Find where the given text appears and provide that cell's center as (x, y) coordinate. 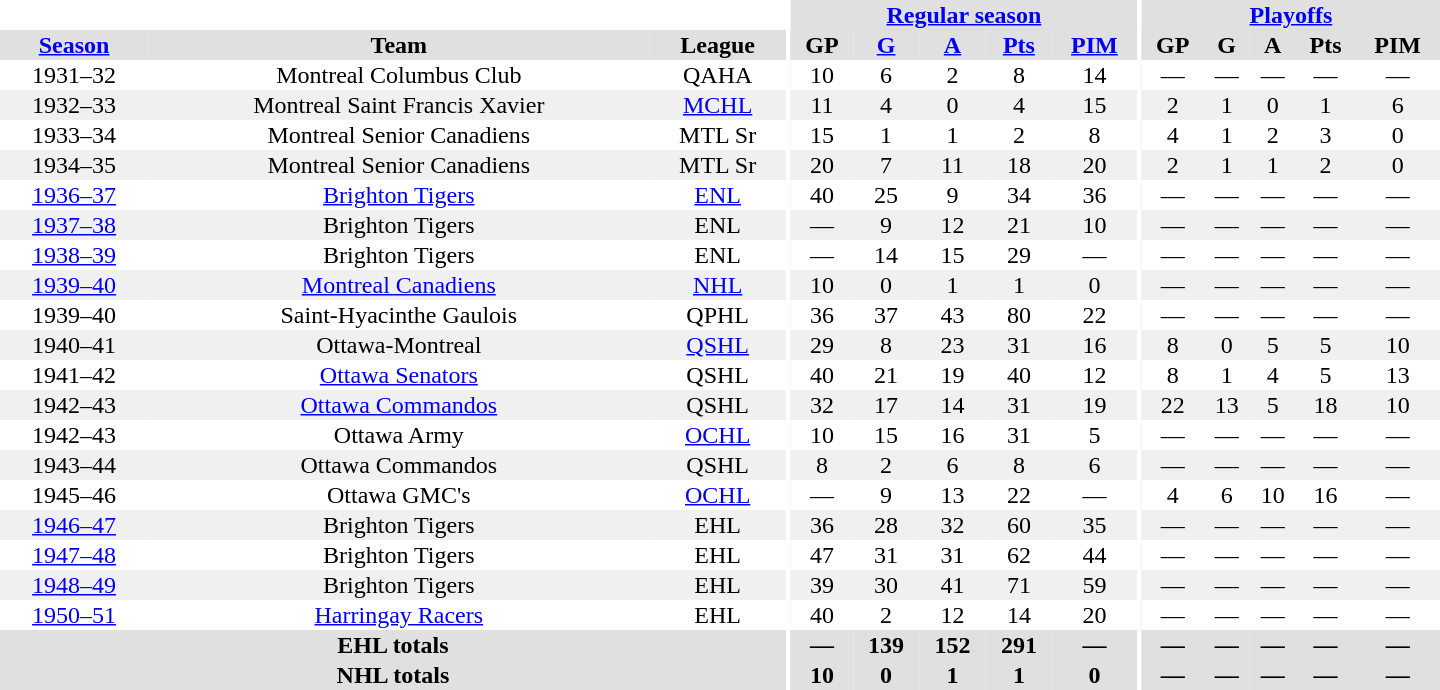
Season (74, 45)
44 (1094, 555)
23 (952, 345)
1941–42 (74, 375)
39 (822, 585)
7 (886, 165)
Ottawa Army (398, 435)
41 (952, 585)
1932–33 (74, 105)
NHL (717, 285)
Montreal Columbus Club (398, 75)
1937–38 (74, 225)
43 (952, 315)
QPHL (717, 315)
1933–34 (74, 135)
62 (1019, 555)
1948–49 (74, 585)
1936–37 (74, 195)
1940–41 (74, 345)
139 (886, 645)
1945–46 (74, 495)
Regular season (964, 15)
1938–39 (74, 255)
Ottawa GMC's (398, 495)
1946–47 (74, 525)
17 (886, 405)
25 (886, 195)
291 (1019, 645)
Team (398, 45)
Montreal Canadiens (398, 285)
35 (1094, 525)
Montreal Saint Francis Xavier (398, 105)
Ottawa-Montreal (398, 345)
59 (1094, 585)
Playoffs (1291, 15)
1947–48 (74, 555)
1931–32 (74, 75)
1943–44 (74, 465)
MCHL (717, 105)
47 (822, 555)
80 (1019, 315)
Saint-Hyacinthe Gaulois (398, 315)
60 (1019, 525)
League (717, 45)
Harringay Racers (398, 615)
71 (1019, 585)
3 (1326, 135)
30 (886, 585)
NHL totals (393, 675)
QAHA (717, 75)
152 (952, 645)
EHL totals (393, 645)
34 (1019, 195)
Ottawa Senators (398, 375)
37 (886, 315)
1934–35 (74, 165)
28 (886, 525)
1950–51 (74, 615)
